Determine the (X, Y) coordinate at the center of the cell enclosing the given text.  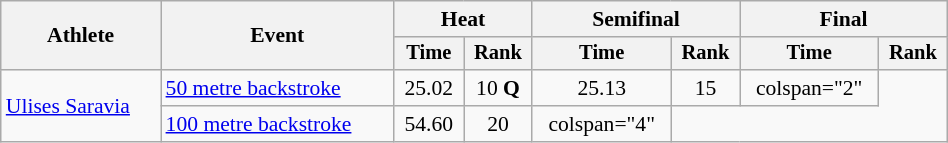
Athlete (81, 36)
Heat (463, 19)
25.02 (429, 88)
20 (498, 124)
colspan="2" (810, 88)
25.13 (602, 88)
100 metre backstroke (278, 124)
Event (278, 36)
Ulises Saravia (81, 106)
Semifinal (636, 19)
15 (706, 88)
10 Q (498, 88)
50 metre backstroke (278, 88)
Final (844, 19)
54.60 (429, 124)
colspan="4" (602, 124)
